Pinpoint the cell where the given text exists, returning its [X, Y] midpoint coordinate. 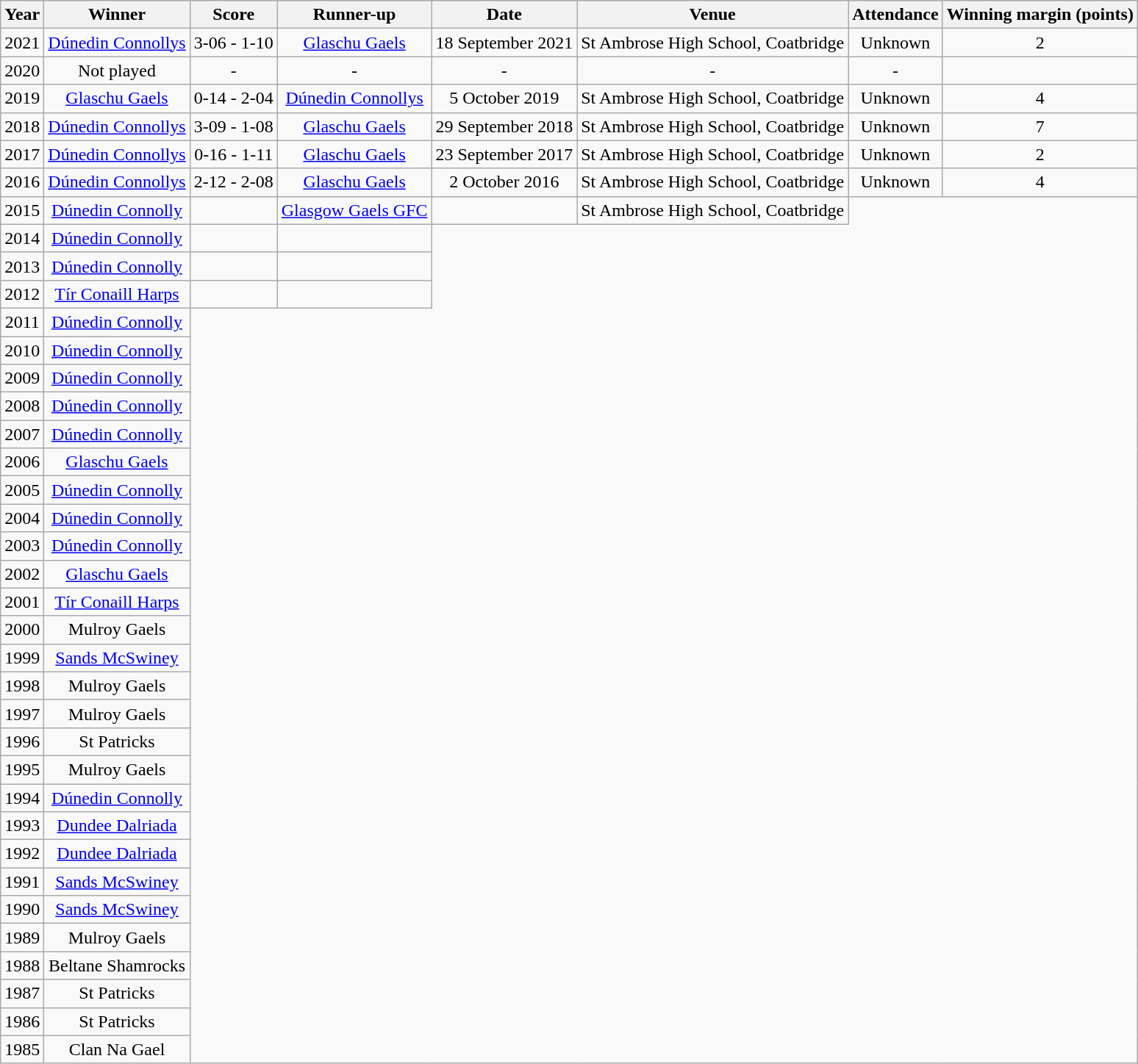
2010 [22, 351]
3-06 - 1-10 [234, 43]
7 [1039, 126]
2000 [22, 630]
1987 [22, 993]
1993 [22, 826]
5 October 2019 [504, 98]
Clan Na Gael [117, 1049]
Venue [713, 15]
2 October 2016 [504, 182]
2007 [22, 434]
Winning margin (points) [1039, 15]
2003 [22, 546]
Date [504, 15]
23 September 2017 [504, 154]
2021 [22, 43]
2012 [22, 294]
1996 [22, 741]
2018 [22, 126]
0-16 - 1-11 [234, 154]
18 September 2021 [504, 43]
Score [234, 15]
2019 [22, 98]
2006 [22, 462]
1995 [22, 769]
3-09 - 1-08 [234, 126]
2001 [22, 602]
1989 [22, 938]
2005 [22, 490]
2002 [22, 574]
2015 [22, 210]
2020 [22, 71]
2004 [22, 518]
Attendance [895, 15]
2008 [22, 406]
2016 [22, 182]
29 September 2018 [504, 126]
2014 [22, 238]
1994 [22, 797]
1999 [22, 658]
1990 [22, 910]
0-14 - 2-04 [234, 98]
1985 [22, 1049]
Runner-up [354, 15]
1997 [22, 713]
Year [22, 15]
2013 [22, 266]
1991 [22, 882]
Glasgow Gaels GFC [354, 210]
Beltane Shamrocks [117, 966]
Not played [117, 71]
2-12 - 2-08 [234, 182]
2017 [22, 154]
Winner [117, 15]
1992 [22, 854]
1998 [22, 686]
2011 [22, 322]
1988 [22, 966]
1986 [22, 1021]
2009 [22, 378]
